Return (x, y) of the center of cell containing provided text 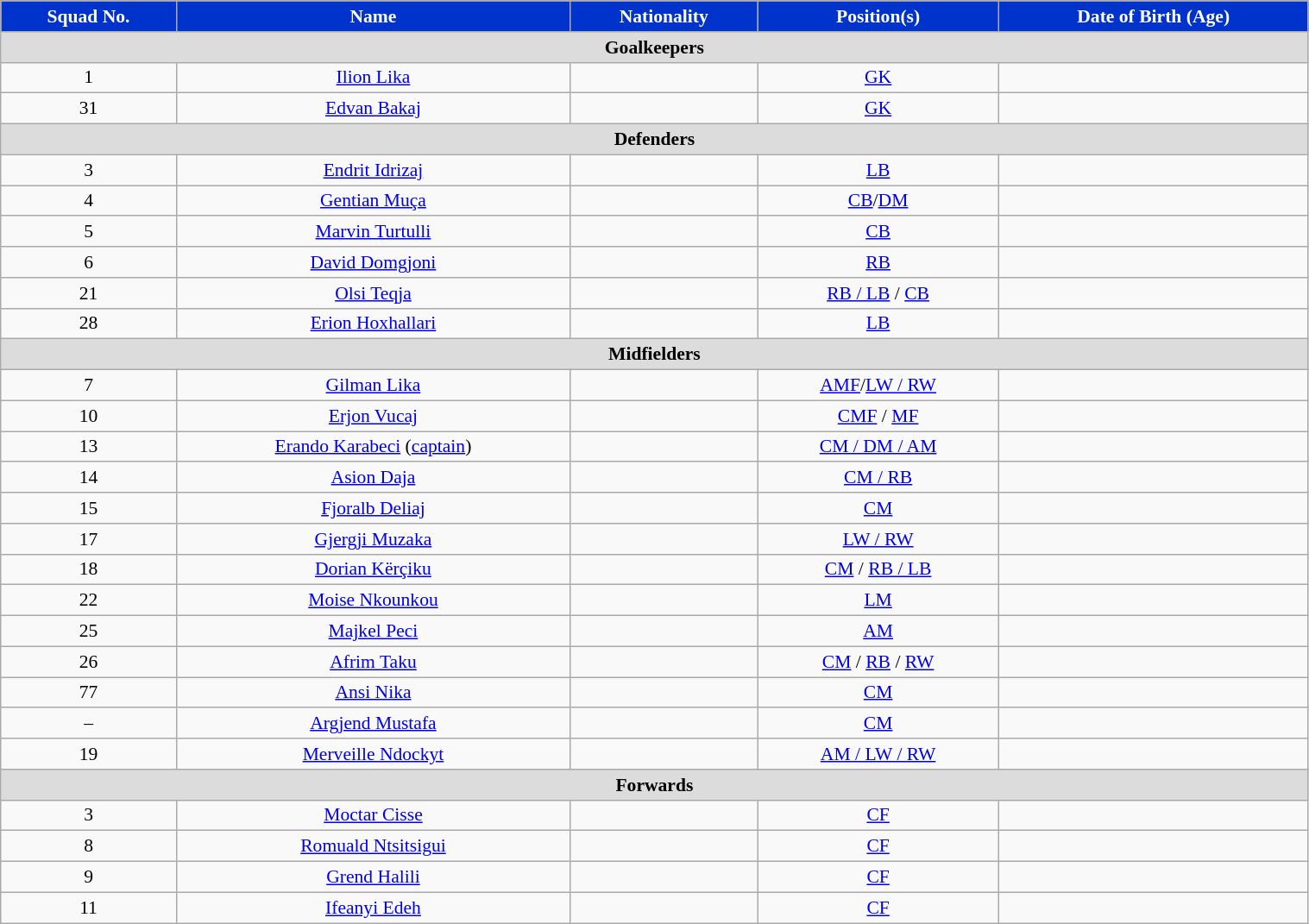
Erando Karabeci (captain) (373, 447)
26 (89, 662)
Gjergji Muzaka (373, 539)
Gentian Muça (373, 201)
RB / LB / CB (878, 293)
11 (89, 908)
4 (89, 201)
13 (89, 447)
AM / LW / RW (878, 754)
CM / RB (878, 478)
AM (878, 632)
CM / RB / RW (878, 662)
17 (89, 539)
Majkel Peci (373, 632)
Nationality (664, 16)
6 (89, 262)
14 (89, 478)
19 (89, 754)
Afrim Taku (373, 662)
Squad No. (89, 16)
Edvan Bakaj (373, 109)
CMF / MF (878, 416)
David Domgjoni (373, 262)
15 (89, 508)
Romuald Ntsitsigui (373, 846)
Moctar Cisse (373, 815)
AMF/LW / RW (878, 386)
Argjend Mustafa (373, 724)
LM (878, 600)
77 (89, 693)
Olsi Teqja (373, 293)
Defenders (654, 140)
Ifeanyi Edeh (373, 908)
Midfielders (654, 355)
Merveille Ndockyt (373, 754)
18 (89, 569)
Grend Halili (373, 877)
5 (89, 232)
25 (89, 632)
– (89, 724)
Asion Daja (373, 478)
CM / RB / LB (878, 569)
Dorian Kërçiku (373, 569)
22 (89, 600)
Marvin Turtulli (373, 232)
Endrit Idrizaj (373, 170)
9 (89, 877)
10 (89, 416)
Goalkeepers (654, 47)
Position(s) (878, 16)
Moise Nkounkou (373, 600)
21 (89, 293)
CM / DM / AM (878, 447)
LW / RW (878, 539)
31 (89, 109)
1 (89, 78)
7 (89, 386)
Gilman Lika (373, 386)
Name (373, 16)
CB (878, 232)
Ilion Lika (373, 78)
Erjon Vucaj (373, 416)
28 (89, 324)
Date of Birth (Age) (1153, 16)
Fjoralb Deliaj (373, 508)
Ansi Nika (373, 693)
CB/DM (878, 201)
Erion Hoxhallari (373, 324)
8 (89, 846)
RB (878, 262)
Forwards (654, 785)
